Output the [x, y] coordinate of the center of the cell containing the given text.  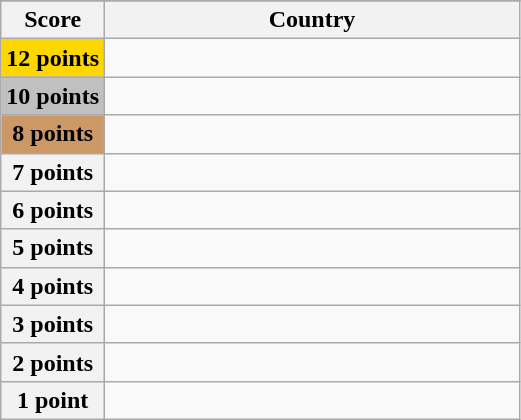
5 points [53, 248]
Score [53, 20]
7 points [53, 172]
10 points [53, 96]
8 points [53, 134]
2 points [53, 362]
1 point [53, 400]
12 points [53, 58]
3 points [53, 324]
Country [312, 20]
4 points [53, 286]
6 points [53, 210]
